Scan for the cell matching the given text and deliver its (x, y) coordinate at center. 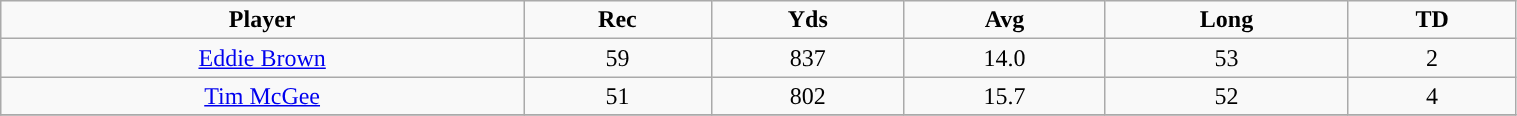
59 (618, 58)
52 (1226, 96)
Eddie Brown (262, 58)
Rec (618, 20)
TD (1432, 20)
Player (262, 20)
Avg (1004, 20)
802 (808, 96)
14.0 (1004, 58)
53 (1226, 58)
2 (1432, 58)
Tim McGee (262, 96)
4 (1432, 96)
Yds (808, 20)
51 (618, 96)
837 (808, 58)
15.7 (1004, 96)
Long (1226, 20)
